Detect which cell encompasses the target text, then output its (X, Y) center coordinate. 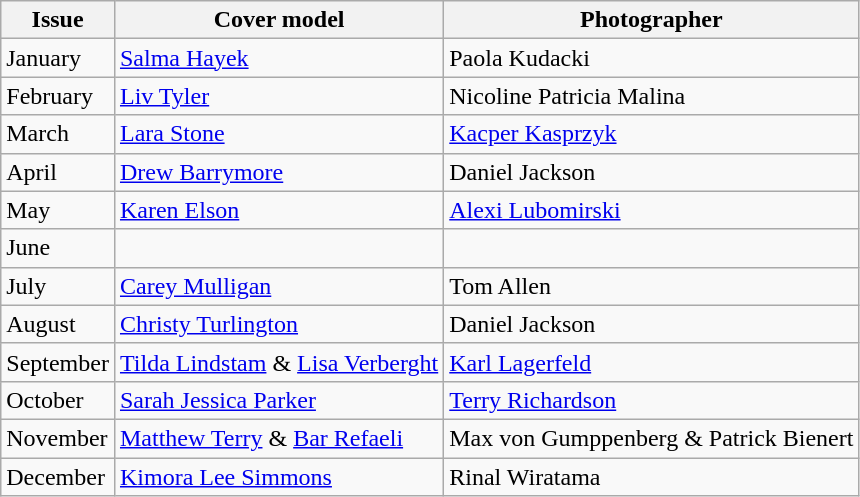
December (58, 477)
Kacper Kasprzyk (652, 134)
October (58, 400)
July (58, 286)
Photographer (652, 20)
November (58, 438)
Carey Mulligan (278, 286)
Cover model (278, 20)
Terry Richardson (652, 400)
Max von Gumppenberg & Patrick Bienert (652, 438)
Issue (58, 20)
February (58, 96)
Karen Elson (278, 210)
Drew Barrymore (278, 172)
Tom Allen (652, 286)
Tilda Lindstam & Lisa Verberght (278, 362)
Karl Lagerfeld (652, 362)
Paola Kudacki (652, 58)
Nicoline Patricia Malina (652, 96)
June (58, 248)
Salma Hayek (278, 58)
September (58, 362)
Christy Turlington (278, 324)
March (58, 134)
August (58, 324)
Sarah Jessica Parker (278, 400)
Lara Stone (278, 134)
Kimora Lee Simmons (278, 477)
Matthew Terry & Bar Refaeli (278, 438)
January (58, 58)
Liv Tyler (278, 96)
April (58, 172)
Rinal Wiratama (652, 477)
Alexi Lubomirski (652, 210)
May (58, 210)
